Identify which cell holds the provided text, then report its [x, y] central coordinate. 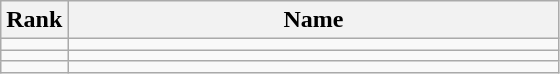
Rank [34, 20]
Name [314, 20]
